Identify which cell holds the provided text, then report its (x, y) central coordinate. 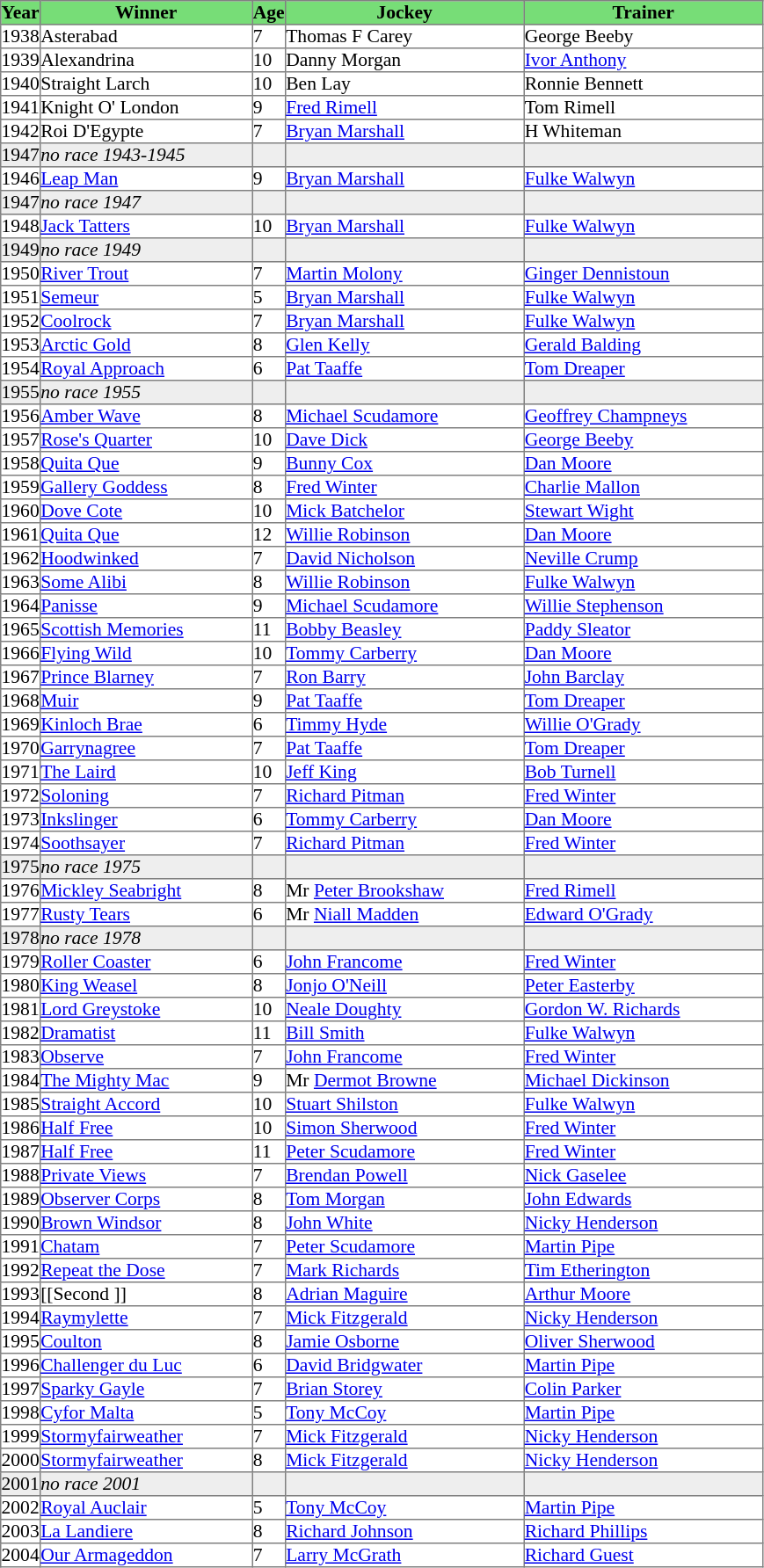
Willie Stephenson (644, 606)
1966 (21, 654)
Charlie Mallon (644, 487)
1955 (21, 392)
Garrynagree (146, 749)
Brian Storey (404, 1389)
Oliver Sherwood (644, 1341)
David Bridgwater (404, 1366)
1970 (21, 749)
Martin Molony (404, 274)
Some Alibi (146, 582)
Richard Guest (644, 1556)
Gerald Balding (644, 345)
1938 (21, 37)
1991 (21, 1246)
Danny Morgan (404, 60)
Dramatist (146, 1034)
1971 (21, 772)
Neville Crump (644, 559)
no race 1955 (146, 392)
The Laird (146, 772)
1954 (21, 369)
Repeat the Dose (146, 1271)
Prince Blarney (146, 677)
Jockey (404, 12)
1998 (21, 1413)
Michael Dickinson (644, 1081)
Chatam (146, 1246)
Raymylette (146, 1318)
1995 (21, 1341)
1951 (21, 297)
1939 (21, 60)
1960 (21, 512)
Mickley Seabright (146, 891)
1996 (21, 1366)
1942 (21, 132)
Ronnie Bennett (644, 84)
1997 (21, 1389)
2001 (21, 1484)
1974 (21, 844)
Alexandrina (146, 60)
Hoodwinked (146, 559)
Roller Coaster (146, 962)
Colin Parker (644, 1389)
Ginger Dennistoun (644, 274)
1973 (21, 819)
Stewart Wight (644, 512)
2002 (21, 1508)
1950 (21, 274)
1962 (21, 559)
1989 (21, 1199)
Bill Smith (404, 1034)
Inkslinger (146, 819)
1972 (21, 796)
Richard Phillips (644, 1531)
Observe (146, 1056)
Ivor Anthony (644, 60)
1983 (21, 1056)
Rusty Tears (146, 914)
Royal Auclair (146, 1508)
Roi D'Egypte (146, 132)
2004 (21, 1556)
Mr Peter Brookshaw (404, 891)
1985 (21, 1104)
Knight O' London (146, 107)
Amber Wave (146, 417)
1975 (21, 867)
Lord Greystoke (146, 1009)
1957 (21, 439)
Observer Corps (146, 1199)
1958 (21, 464)
1987 (21, 1151)
Paddy Sleator (644, 629)
Gallery Goddess (146, 487)
Soloning (146, 796)
Tom Rimell (644, 107)
Adrian Maguire (404, 1294)
John Edwards (644, 1199)
no race 1943-1945 (146, 155)
1980 (21, 986)
1968 (21, 701)
Arctic Gold (146, 345)
La Landiere (146, 1531)
Mr Niall Madden (404, 914)
Scottish Memories (146, 629)
Bobby Beasley (404, 629)
Edward O'Grady (644, 914)
The Mighty Mac (146, 1081)
Jonjo O'Neill (404, 986)
1979 (21, 962)
H Whiteman (644, 132)
Cyfor Malta (146, 1413)
Brown Windsor (146, 1223)
no race 2001 (146, 1484)
Straight Larch (146, 84)
no race 1978 (146, 939)
1953 (21, 345)
12 (269, 534)
Coulton (146, 1341)
Arthur Moore (644, 1294)
Soothsayer (146, 844)
Larry McGrath (404, 1556)
1993 (21, 1294)
1988 (21, 1176)
Stuart Shilston (404, 1104)
Gordon W. Richards (644, 1009)
1999 (21, 1436)
John Barclay (644, 677)
[[Second ]] (146, 1294)
1990 (21, 1223)
1967 (21, 677)
River Trout (146, 274)
1982 (21, 1034)
John White (404, 1223)
Bob Turnell (644, 772)
Jeff King (404, 772)
1992 (21, 1271)
1956 (21, 417)
Flying Wild (146, 654)
no race 1975 (146, 867)
Dove Cote (146, 512)
Age (269, 12)
no race 1949 (146, 250)
Thomas F Carey (404, 37)
1994 (21, 1318)
Asterabad (146, 37)
1946 (21, 179)
1981 (21, 1009)
Ron Barry (404, 677)
1941 (21, 107)
Mr Dermot Browne (404, 1081)
2000 (21, 1461)
Mark Richards (404, 1271)
Sparky Gayle (146, 1389)
Rose's Quarter (146, 439)
Richard Johnson (404, 1531)
Dave Dick (404, 439)
Ben Lay (404, 84)
Simon Sherwood (404, 1129)
Timmy Hyde (404, 724)
Kinloch Brae (146, 724)
Glen Kelly (404, 345)
Muir (146, 701)
1952 (21, 322)
Jack Tatters (146, 227)
1969 (21, 724)
Private Views (146, 1176)
1984 (21, 1081)
Trainer (644, 12)
Mick Batchelor (404, 512)
Leap Man (146, 179)
Bunny Cox (404, 464)
1961 (21, 534)
Winner (146, 12)
Willie O'Grady (644, 724)
1949 (21, 250)
1978 (21, 939)
Straight Accord (146, 1104)
Jamie Osborne (404, 1341)
1986 (21, 1129)
Nick Gaselee (644, 1176)
1977 (21, 914)
Year (21, 12)
1948 (21, 227)
Coolrock (146, 322)
Geoffrey Champneys (644, 417)
no race 1947 (146, 202)
Challenger du Luc (146, 1366)
1964 (21, 606)
King Weasel (146, 986)
Royal Approach (146, 369)
1963 (21, 582)
Peter Easterby (644, 986)
David Nicholson (404, 559)
Tim Etherington (644, 1271)
Semeur (146, 297)
Neale Doughty (404, 1009)
Tom Morgan (404, 1199)
Our Armageddon (146, 1556)
2003 (21, 1531)
Panisse (146, 606)
Brendan Powell (404, 1176)
1940 (21, 84)
1959 (21, 487)
1965 (21, 629)
1976 (21, 891)
